Scan for the cell matching the given text and deliver its [x, y] coordinate at center. 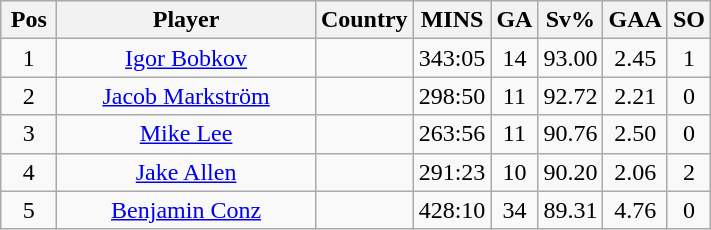
90.20 [570, 172]
Jacob Markström [186, 96]
Pos [29, 20]
Jake Allen [186, 172]
Country [364, 20]
2.45 [635, 58]
34 [514, 210]
2.50 [635, 134]
MINS [452, 20]
5 [29, 210]
Sv% [570, 20]
90.76 [570, 134]
4 [29, 172]
SO [688, 20]
Benjamin Conz [186, 210]
263:56 [452, 134]
428:10 [452, 210]
2.06 [635, 172]
Player [186, 20]
Mike Lee [186, 134]
92.72 [570, 96]
GAA [635, 20]
10 [514, 172]
14 [514, 58]
93.00 [570, 58]
343:05 [452, 58]
Igor Bobkov [186, 58]
291:23 [452, 172]
2.21 [635, 96]
298:50 [452, 96]
GA [514, 20]
4.76 [635, 210]
3 [29, 134]
89.31 [570, 210]
